Search for the cell housing the specified text and yield its (x, y) center coordinate. 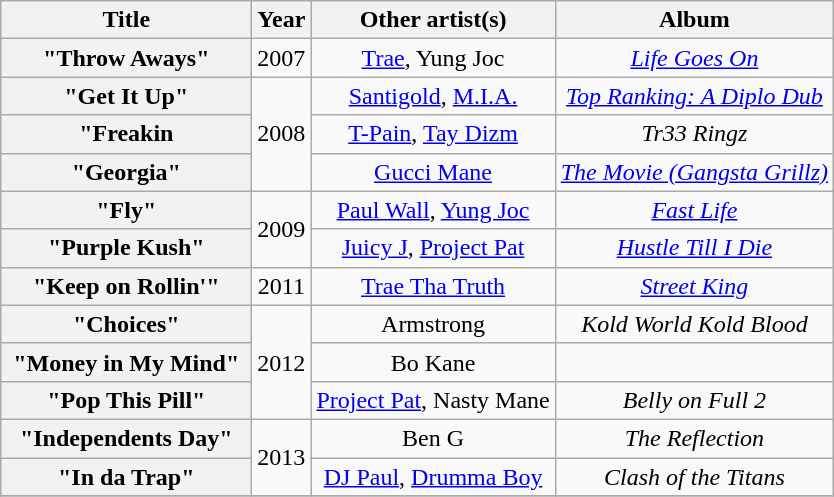
Clash of the Titans (694, 477)
Album (694, 20)
"Georgia" (126, 172)
"Freakin (126, 134)
Juicy J, Project Pat (433, 248)
Hustle Till I Die (694, 248)
Bo Kane (433, 362)
"Throw Aways" (126, 58)
Top Ranking: A Diplo Dub (694, 96)
Tr33 Ringz (694, 134)
Trae Tha Truth (433, 286)
Year (282, 20)
Street King (694, 286)
"Independents Day" (126, 438)
The Reflection (694, 438)
Ben G (433, 438)
T-Pain, Tay Dizm (433, 134)
"Fly" (126, 210)
Santigold, M.I.A. (433, 96)
Life Goes On (694, 58)
"Choices" (126, 324)
"Purple Kush" (126, 248)
"Pop This Pill" (126, 400)
Trae, Yung Joc (433, 58)
Armstrong (433, 324)
Gucci Mane (433, 172)
Other artist(s) (433, 20)
2009 (282, 229)
Belly on Full 2 (694, 400)
2007 (282, 58)
"In da Trap" (126, 477)
DJ Paul, Drumma Boy (433, 477)
"Money in My Mind" (126, 362)
"Keep on Rollin'" (126, 286)
Title (126, 20)
2012 (282, 362)
Project Pat, Nasty Mane (433, 400)
Kold World Kold Blood (694, 324)
Fast Life (694, 210)
The Movie (Gangsta Grillz) (694, 172)
"Get It Up" (126, 96)
2011 (282, 286)
2008 (282, 134)
2013 (282, 457)
Paul Wall, Yung Joc (433, 210)
